Search for the cell housing the specified text and yield its [X, Y] center coordinate. 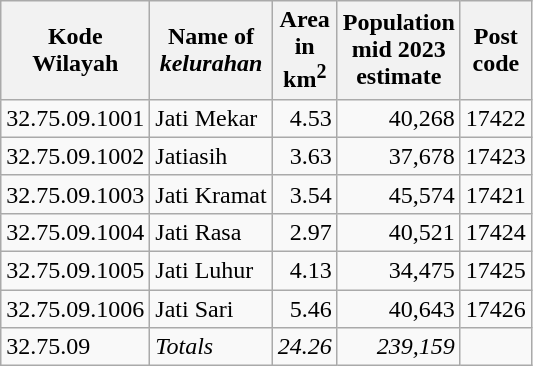
40,643 [398, 309]
40,521 [398, 232]
32.75.09.1004 [76, 232]
3.54 [304, 194]
Jati Rasa [211, 232]
17424 [496, 232]
4.53 [304, 118]
37,678 [398, 156]
Postcode [496, 50]
32.75.09.1005 [76, 271]
Totals [211, 347]
Populationmid 2023estimate [398, 50]
45,574 [398, 194]
239,159 [398, 347]
Jati Mekar [211, 118]
32.75.09.1006 [76, 309]
3.63 [304, 156]
32.75.09.1002 [76, 156]
17421 [496, 194]
32.75.09.1003 [76, 194]
Jati Sari [211, 309]
17422 [496, 118]
Kode Wilayah [76, 50]
17426 [496, 309]
Area in km2 [304, 50]
40,268 [398, 118]
Jati Luhur [211, 271]
Jatiasih [211, 156]
34,475 [398, 271]
4.13 [304, 271]
5.46 [304, 309]
32.75.09.1001 [76, 118]
Name of kelurahan [211, 50]
24.26 [304, 347]
32.75.09 [76, 347]
Jati Kramat [211, 194]
17425 [496, 271]
2.97 [304, 232]
17423 [496, 156]
